Output the [X, Y] coordinate of the center of the cell containing the given text.  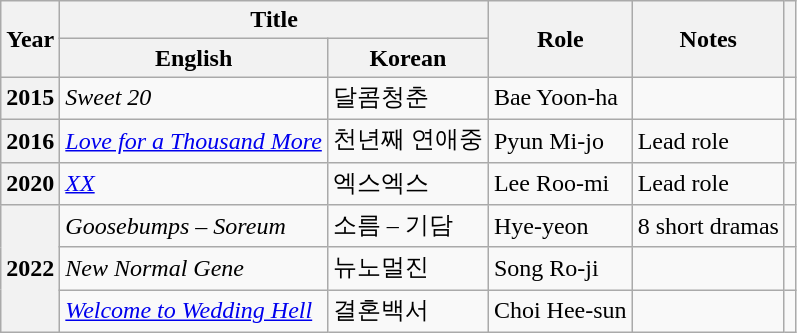
Korean [408, 58]
엑스엑스 [408, 184]
Choi Hee-sun [560, 312]
2015 [30, 98]
Hye-yeon [560, 226]
Year [30, 39]
2022 [30, 269]
XX [194, 184]
Goosebumps – Soreum [194, 226]
Love for a Thousand More [194, 140]
8 short dramas [708, 226]
2016 [30, 140]
뉴노멀진 [408, 268]
2020 [30, 184]
천년째 연애중 [408, 140]
Bae Yoon-ha [560, 98]
달콤청춘 [408, 98]
New Normal Gene [194, 268]
English [194, 58]
Sweet 20 [194, 98]
Role [560, 39]
Title [274, 20]
Notes [708, 39]
결혼백서 [408, 312]
Song Ro-ji [560, 268]
Lee Roo-mi [560, 184]
Pyun Mi-jo [560, 140]
소름 – 기담 [408, 226]
Welcome to Wedding Hell [194, 312]
